Detect which cell encompasses the target text, then output its [x, y] center coordinate. 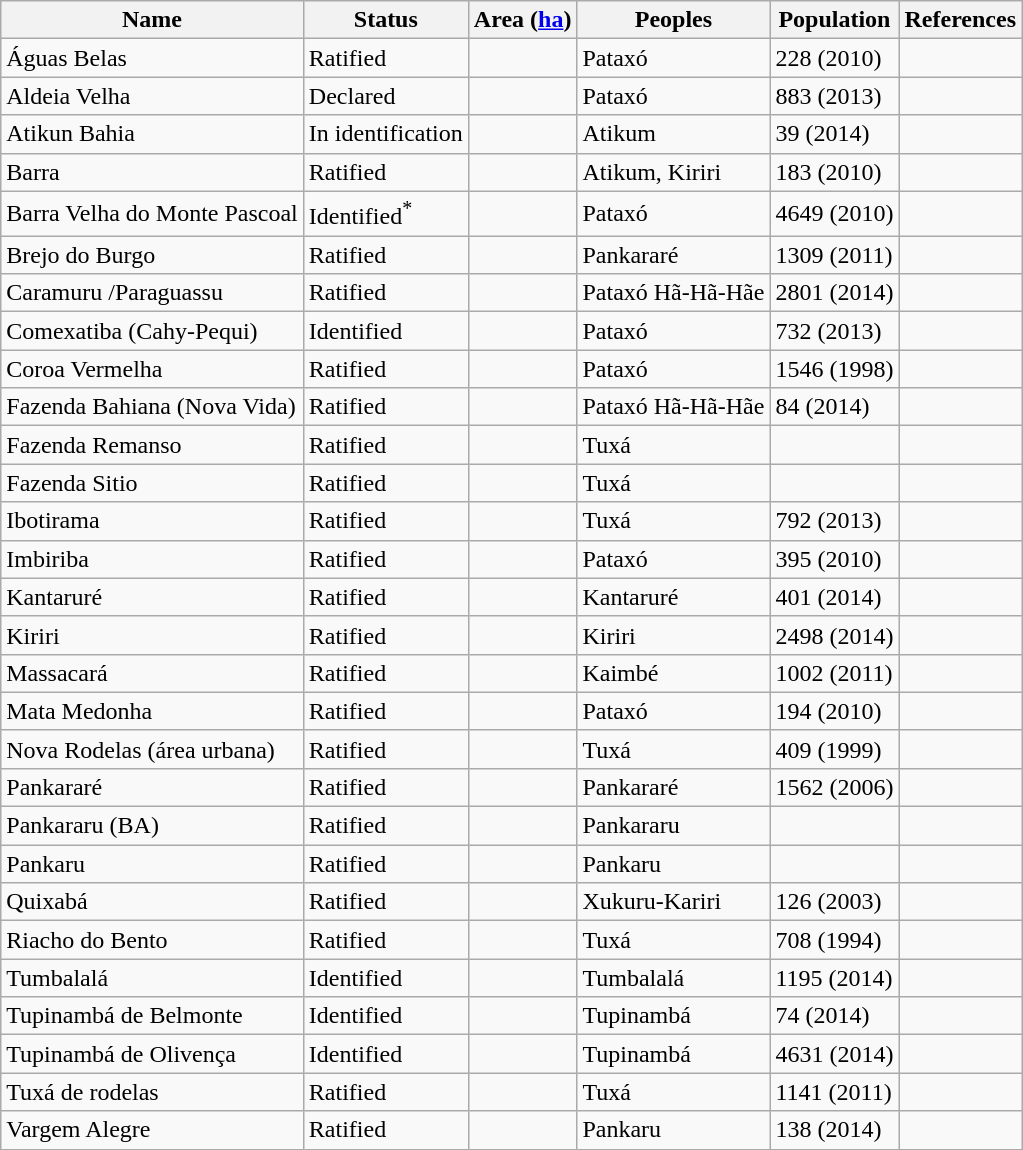
1141 (2011) [834, 1092]
Xukuru-Kariri [674, 902]
126 (2003) [834, 902]
2498 (2014) [834, 635]
1546 (1998) [834, 369]
1002 (2011) [834, 673]
Atikum, Kiriri [674, 172]
Tuxá de rodelas [152, 1092]
84 (2014) [834, 407]
Barra Velha do Monte Pascoal [152, 214]
2801 (2014) [834, 293]
74 (2014) [834, 1016]
Aldeia Velha [152, 96]
Fazenda Sitio [152, 483]
Barra [152, 172]
Declared [386, 96]
Peoples [674, 20]
Águas Belas [152, 58]
Fazenda Remanso [152, 445]
Mata Medonha [152, 711]
Status [386, 20]
Pankararu (BA) [152, 826]
Tupinambá de Belmonte [152, 1016]
In identification [386, 134]
Name [152, 20]
228 (2010) [834, 58]
Area (ha) [522, 20]
138 (2014) [834, 1130]
4631 (2014) [834, 1054]
Tupinambá de Olivença [152, 1054]
References [960, 20]
Atikun Bahia [152, 134]
Kaimbé [674, 673]
1195 (2014) [834, 978]
409 (1999) [834, 749]
39 (2014) [834, 134]
Coroa Vermelha [152, 369]
792 (2013) [834, 521]
708 (1994) [834, 940]
401 (2014) [834, 597]
Riacho do Bento [152, 940]
Population [834, 20]
194 (2010) [834, 711]
Vargem Alegre [152, 1130]
883 (2013) [834, 96]
Imbiriba [152, 559]
1309 (2011) [834, 255]
1562 (2006) [834, 787]
Identified* [386, 214]
Massacará [152, 673]
Brejo do Burgo [152, 255]
Nova Rodelas (área urbana) [152, 749]
Atikum [674, 134]
Ibotirama [152, 521]
395 (2010) [834, 559]
4649 (2010) [834, 214]
Pankararu [674, 826]
Caramuru /Paraguassu [152, 293]
732 (2013) [834, 331]
Quixabá [152, 902]
Fazenda Bahiana (Nova Vida) [152, 407]
183 (2010) [834, 172]
Comexatiba (Cahy-Pequi) [152, 331]
